Capture the cell that displays the provided text and extract its (X, Y) central coordinate. 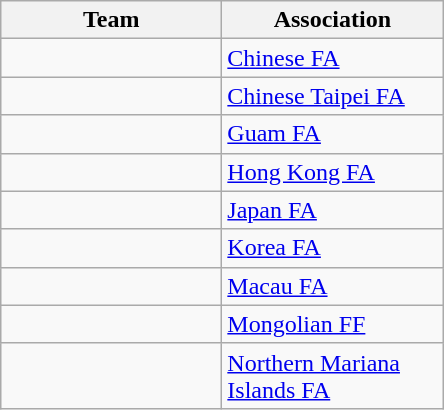
Guam FA (332, 134)
Chinese Taipei FA (332, 96)
Macau FA (332, 286)
Mongolian FF (332, 324)
Northern Mariana Islands FA (332, 376)
Japan FA (332, 210)
Hong Kong FA (332, 172)
Chinese FA (332, 58)
Team (112, 20)
Korea FA (332, 248)
Association (332, 20)
